Extract the (x, y) coordinate from the center of the cell holding the provided text.  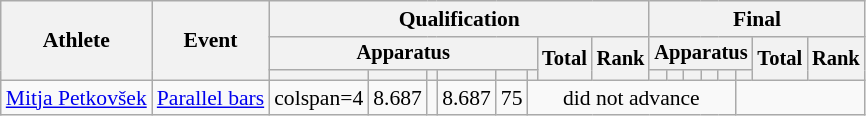
Parallel bars (210, 98)
colspan=4 (318, 98)
Qualification (459, 19)
75 (512, 98)
Event (210, 40)
Mitja Petkovšek (76, 98)
Athlete (76, 40)
did not advance (632, 98)
Final (756, 19)
